For the text-containing cell, return its midpoint in [X, Y] coordinate format. 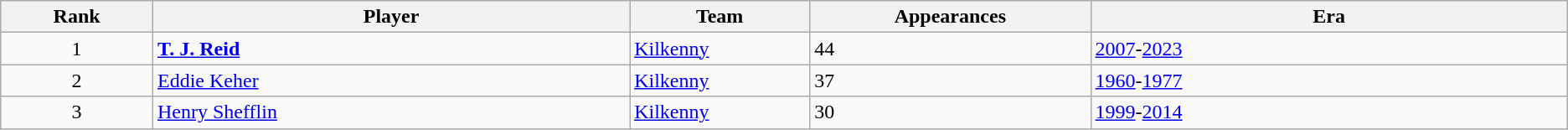
Era [1328, 17]
Appearances [950, 17]
1999-2014 [1328, 112]
Team [720, 17]
2007-2023 [1328, 49]
30 [950, 112]
Player [390, 17]
44 [950, 49]
1 [77, 49]
2 [77, 81]
T. J. Reid [390, 49]
1960-1977 [1328, 81]
Rank [77, 17]
Henry Shefflin [390, 112]
3 [77, 112]
Eddie Keher [390, 81]
37 [950, 81]
